Locate the cell with the specified text and output its (x, y) center coordinate. 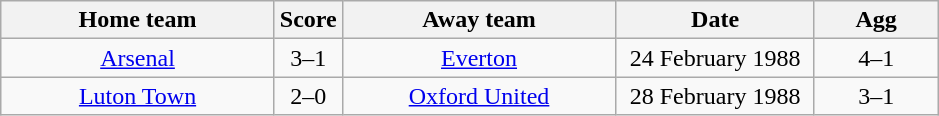
4–1 (876, 58)
Arsenal (138, 58)
Home team (138, 20)
2–0 (308, 96)
Luton Town (138, 96)
Away team (479, 20)
28 February 1988 (716, 96)
Score (308, 20)
Everton (479, 58)
Oxford United (479, 96)
Agg (876, 20)
Date (716, 20)
24 February 1988 (716, 58)
